Search for the cell housing the specified text and yield its (X, Y) center coordinate. 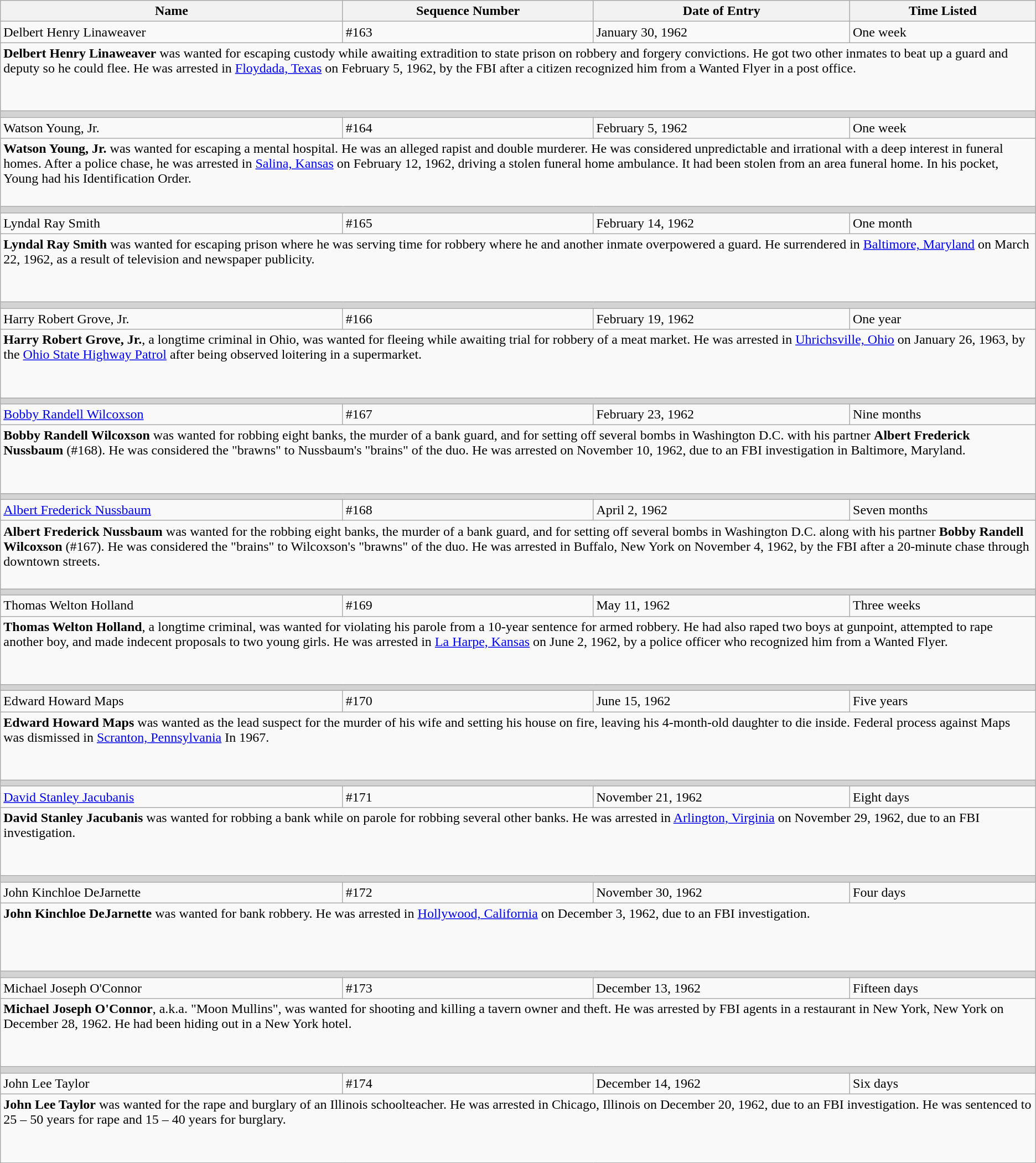
#165 (468, 223)
Time Listed (943, 11)
November 21, 1962 (722, 797)
Watson Young, Jr. (172, 128)
#167 (468, 415)
February 19, 1962 (722, 319)
Edward Howard Maps (172, 701)
#163 (468, 32)
#170 (468, 701)
One year (943, 319)
One month (943, 223)
Fifteen days (943, 988)
Eight days (943, 797)
#172 (468, 892)
#166 (468, 319)
John Lee Taylor (172, 1083)
December 13, 1962 (722, 988)
#171 (468, 797)
November 30, 1962 (722, 892)
February 14, 1962 (722, 223)
Thomas Welton Holland (172, 606)
Michael Joseph O'Connor (172, 988)
Six days (943, 1083)
Five years (943, 701)
Lyndal Ray Smith (172, 223)
#169 (468, 606)
Albert Frederick Nussbaum (172, 510)
December 14, 1962 (722, 1083)
Four days (943, 892)
Nine months (943, 415)
#173 (468, 988)
David Stanley Jacubanis (172, 797)
Delbert Henry Linaweaver (172, 32)
#168 (468, 510)
April 2, 1962 (722, 510)
#174 (468, 1083)
May 11, 1962 (722, 606)
June 15, 1962 (722, 701)
February 23, 1962 (722, 415)
Name (172, 11)
Sequence Number (468, 11)
Harry Robert Grove, Jr. (172, 319)
Bobby Randell Wilcoxson (172, 415)
#164 (468, 128)
January 30, 1962 (722, 32)
John Kinchloe DeJarnette was wanted for bank robbery. He was arrested in Hollywood, California on December 3, 1962, due to an FBI investigation. (518, 937)
February 5, 1962 (722, 128)
John Kinchloe DeJarnette (172, 892)
Seven months (943, 510)
Date of Entry (722, 11)
Three weeks (943, 606)
